Scan for the cell matching the given text and deliver its (X, Y) coordinate at center. 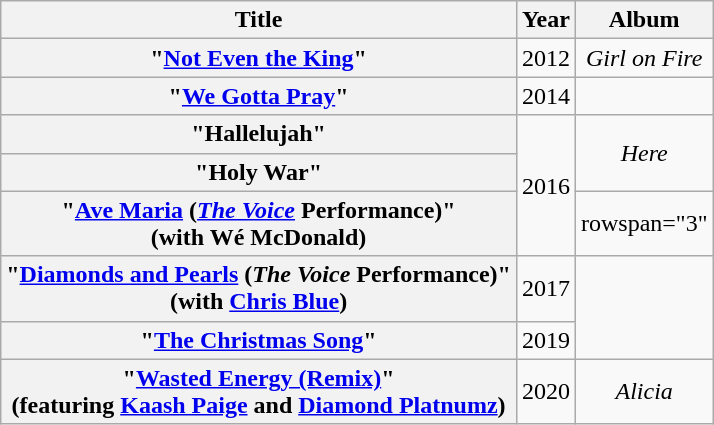
Alicia (644, 392)
Year (546, 20)
2020 (546, 392)
"Hallelujah" (259, 134)
rowspan="3" (644, 224)
"Not Even the King" (259, 58)
"Diamonds and Pearls (The Voice Performance)" (with Chris Blue) (259, 288)
Girl on Fire (644, 58)
"Wasted Energy (Remix)" (featuring Kaash Paige and Diamond Platnumz) (259, 392)
Album (644, 20)
2017 (546, 288)
Here (644, 153)
Title (259, 20)
"Ave Maria (The Voice Performance)" (with Wé McDonald) (259, 224)
"We Gotta Pray" (259, 96)
"The Christmas Song" (259, 340)
2014 (546, 96)
"Holy War" (259, 172)
2012 (546, 58)
2016 (546, 186)
2019 (546, 340)
